Locate the cell with the specified text and output its [X, Y] center coordinate. 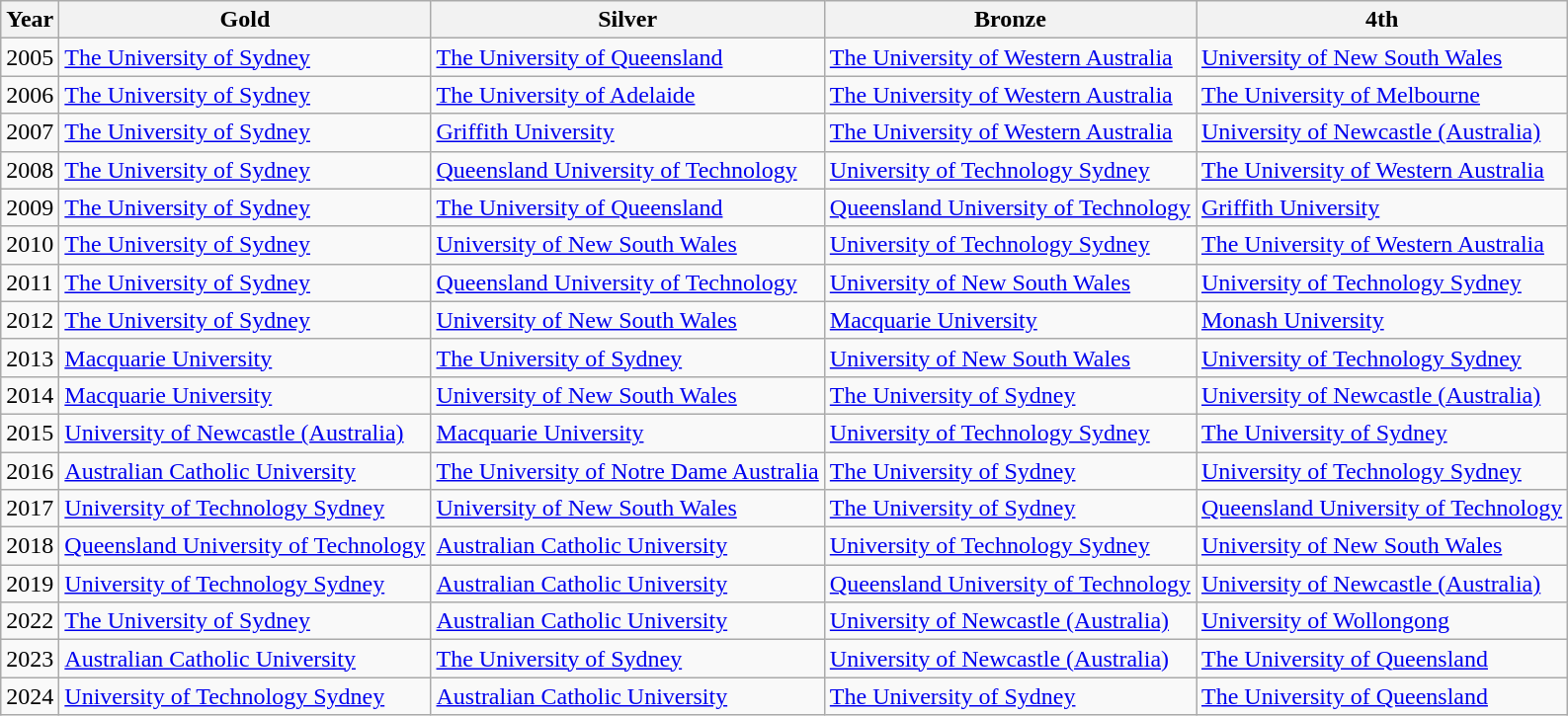
2024 [30, 696]
2009 [30, 207]
The University of Melbourne [1381, 95]
4th [1381, 20]
2012 [30, 320]
The University of Adelaide [627, 95]
2016 [30, 471]
2010 [30, 245]
2008 [30, 170]
2017 [30, 509]
2013 [30, 358]
Monash University [1381, 320]
The University of Notre Dame Australia [627, 471]
2006 [30, 95]
2015 [30, 433]
Gold [245, 20]
University of Wollongong [1381, 621]
2018 [30, 546]
2014 [30, 395]
2005 [30, 57]
2023 [30, 659]
Bronze [1010, 20]
Silver [627, 20]
2019 [30, 584]
2022 [30, 621]
Year [30, 20]
2011 [30, 282]
2007 [30, 132]
